Pinpoint the cell where the given text exists, returning its (x, y) midpoint coordinate. 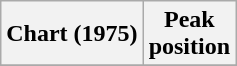
Chart (1975) (72, 34)
Peakposition (189, 34)
